Output the [x, y] coordinate of the center of the cell containing the given text.  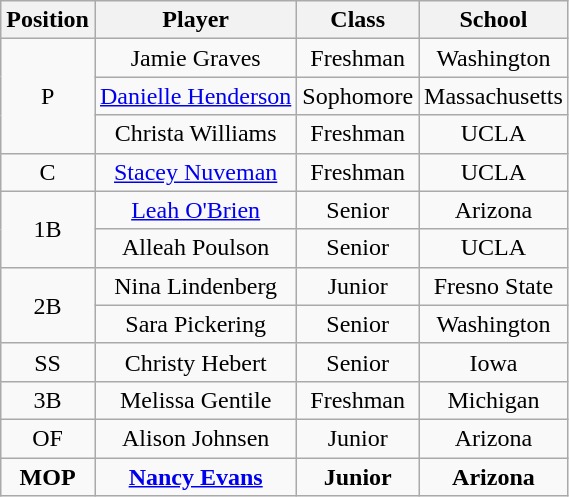
Nina Lindenberg [195, 286]
Michigan [494, 400]
C [48, 172]
1B [48, 229]
Massachusetts [494, 96]
Position [48, 20]
Danielle Henderson [195, 96]
Alison Johnsen [195, 438]
Christa Williams [195, 134]
Player [195, 20]
OF [48, 438]
Sara Pickering [195, 324]
Leah O'Brien [195, 210]
Jamie Graves [195, 58]
Nancy Evans [195, 477]
Melissa Gentile [195, 400]
SS [48, 362]
MOP [48, 477]
School [494, 20]
2B [48, 305]
Fresno State [494, 286]
Alleah Poulson [195, 248]
Christy Hebert [195, 362]
Iowa [494, 362]
P [48, 96]
3B [48, 400]
Class [358, 20]
Sophomore [358, 96]
Stacey Nuveman [195, 172]
